Determine the [X, Y] coordinate at the center of the cell enclosing the given text.  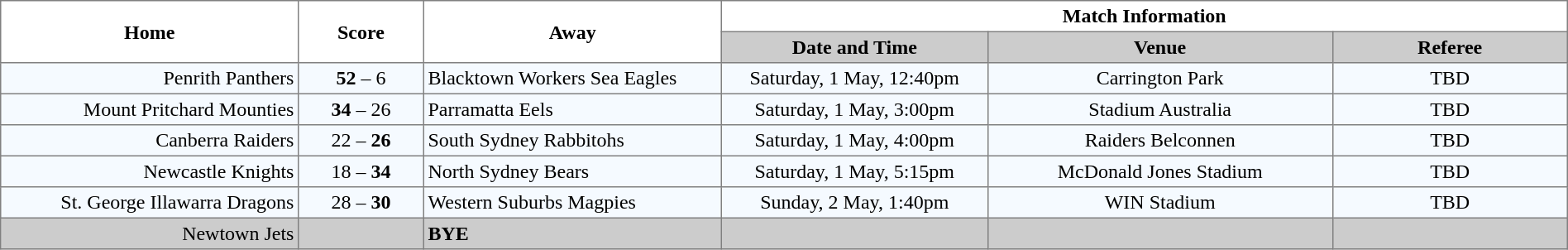
Newcastle Knights [150, 171]
Penrith Panthers [150, 79]
Parramatta Eels [572, 109]
Saturday, 1 May, 5:15pm [854, 171]
St. George Illawarra Dragons [150, 203]
Match Information [1145, 17]
Home [150, 31]
Venue [1159, 47]
18 – 34 [361, 171]
Date and Time [854, 47]
28 – 30 [361, 203]
Stadium Australia [1159, 109]
Score [361, 31]
Saturday, 1 May, 12:40pm [854, 79]
Newtown Jets [150, 233]
Saturday, 1 May, 3:00pm [854, 109]
BYE [572, 233]
22 – 26 [361, 141]
North Sydney Bears [572, 171]
Referee [1450, 47]
Away [572, 31]
Sunday, 2 May, 1:40pm [854, 203]
Western Suburbs Magpies [572, 203]
52 – 6 [361, 79]
Saturday, 1 May, 4:00pm [854, 141]
Raiders Belconnen [1159, 141]
34 – 26 [361, 109]
South Sydney Rabbitohs [572, 141]
Carrington Park [1159, 79]
Mount Pritchard Mounties [150, 109]
WIN Stadium [1159, 203]
McDonald Jones Stadium [1159, 171]
Canberra Raiders [150, 141]
Blacktown Workers Sea Eagles [572, 79]
